Detect which cell encompasses the target text, then output its (X, Y) center coordinate. 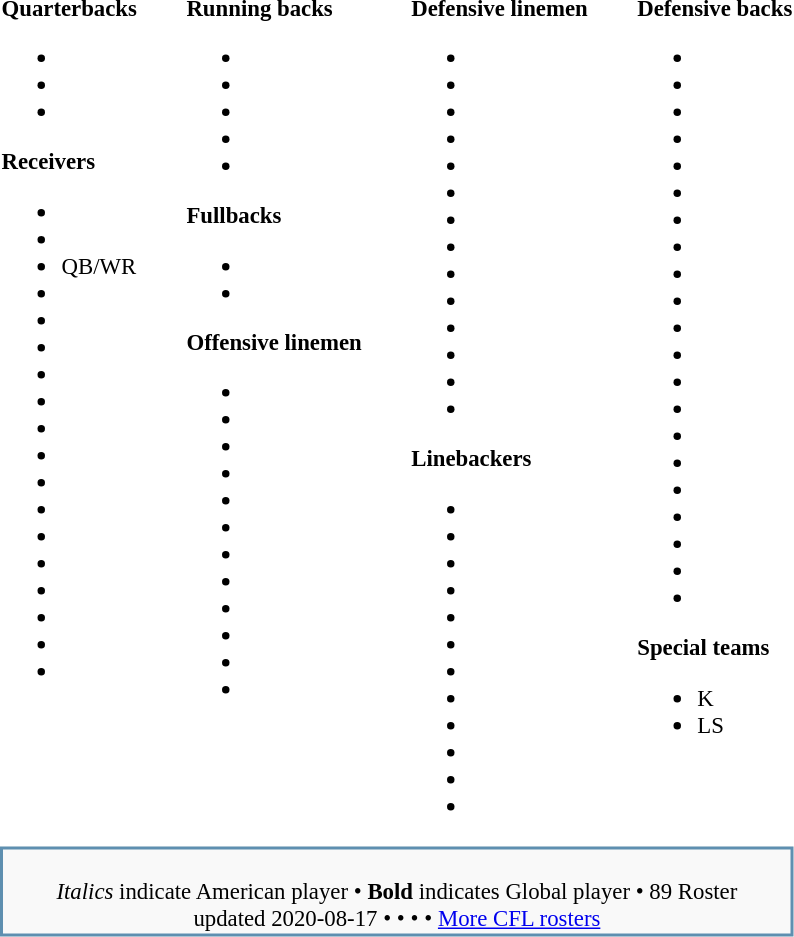
Italics indicate American player • Bold indicates Global player • 89 Roster updated 2020-08-17 • • • • More CFL rosters (397, 891)
